Return (X, Y) of the center of cell containing provided text 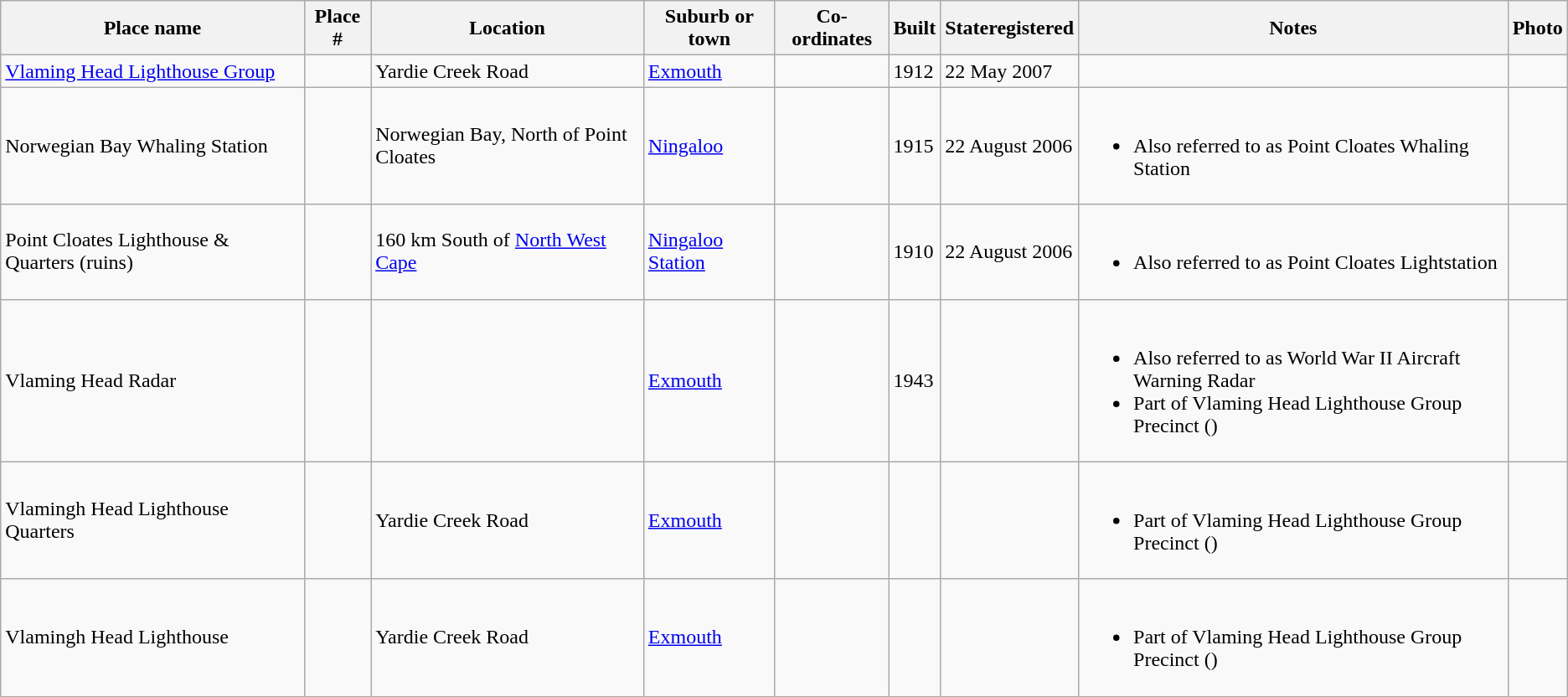
1910 (915, 251)
Photo (1538, 28)
160 km South of North West Cape (508, 251)
Suburb or town (709, 28)
Point Cloates Lighthouse & Quarters (ruins) (152, 251)
22 May 2007 (1010, 71)
Vlaming Head Lighthouse Group (152, 71)
Place name (152, 28)
Also referred to as Point Cloates Lightstation (1293, 251)
Vlaming Head Radar (152, 380)
Ningaloo Station (709, 251)
Norwegian Bay, North of Point Cloates (508, 146)
1915 (915, 146)
Also referred to as Point Cloates Whaling Station (1293, 146)
Stateregistered (1010, 28)
Place # (337, 28)
Co-ordinates (832, 28)
1943 (915, 380)
Norwegian Bay Whaling Station (152, 146)
Notes (1293, 28)
1912 (915, 71)
Also referred to as World War II Aircraft Warning RadarPart of Vlaming Head Lighthouse Group Precinct () (1293, 380)
Ningaloo (709, 146)
Vlamingh Head Lighthouse (152, 638)
Vlamingh Head Lighthouse Quarters (152, 520)
Location (508, 28)
Built (915, 28)
